Extract the (X, Y) coordinate from the center of the cell holding the provided text.  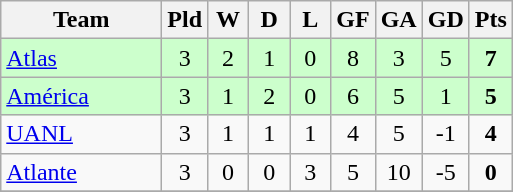
GF (353, 20)
10 (398, 172)
L (310, 20)
7 (490, 58)
América (82, 96)
Pld (185, 20)
-1 (446, 134)
Team (82, 20)
D (270, 20)
UANL (82, 134)
W (228, 20)
GA (398, 20)
Pts (490, 20)
8 (353, 58)
Atlante (82, 172)
-5 (446, 172)
GD (446, 20)
6 (353, 96)
Atlas (82, 58)
